Output the [x, y] coordinate of the center of the cell containing the given text.  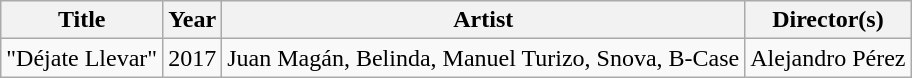
Year [192, 20]
Title [82, 20]
Artist [484, 20]
"Déjate Llevar" [82, 58]
Juan Magán, Belinda, Manuel Turizo, Snova, B-Case [484, 58]
2017 [192, 58]
Director(s) [828, 20]
Alejandro Pérez [828, 58]
